Return [X, Y] of the center of cell containing provided text 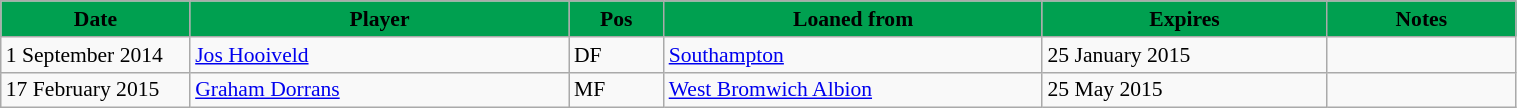
West Bromwich Albion [854, 90]
Loaned from [854, 19]
Southampton [854, 55]
DF [616, 55]
1 September 2014 [96, 55]
17 February 2015 [96, 90]
MF [616, 90]
Graham Dorrans [380, 90]
Expires [1184, 19]
Notes [1422, 19]
Player [380, 19]
Pos [616, 19]
25 January 2015 [1184, 55]
Jos Hooiveld [380, 55]
Date [96, 19]
25 May 2015 [1184, 90]
